Return the [X, Y] coordinate for the center point of the cell that contains the specified text.  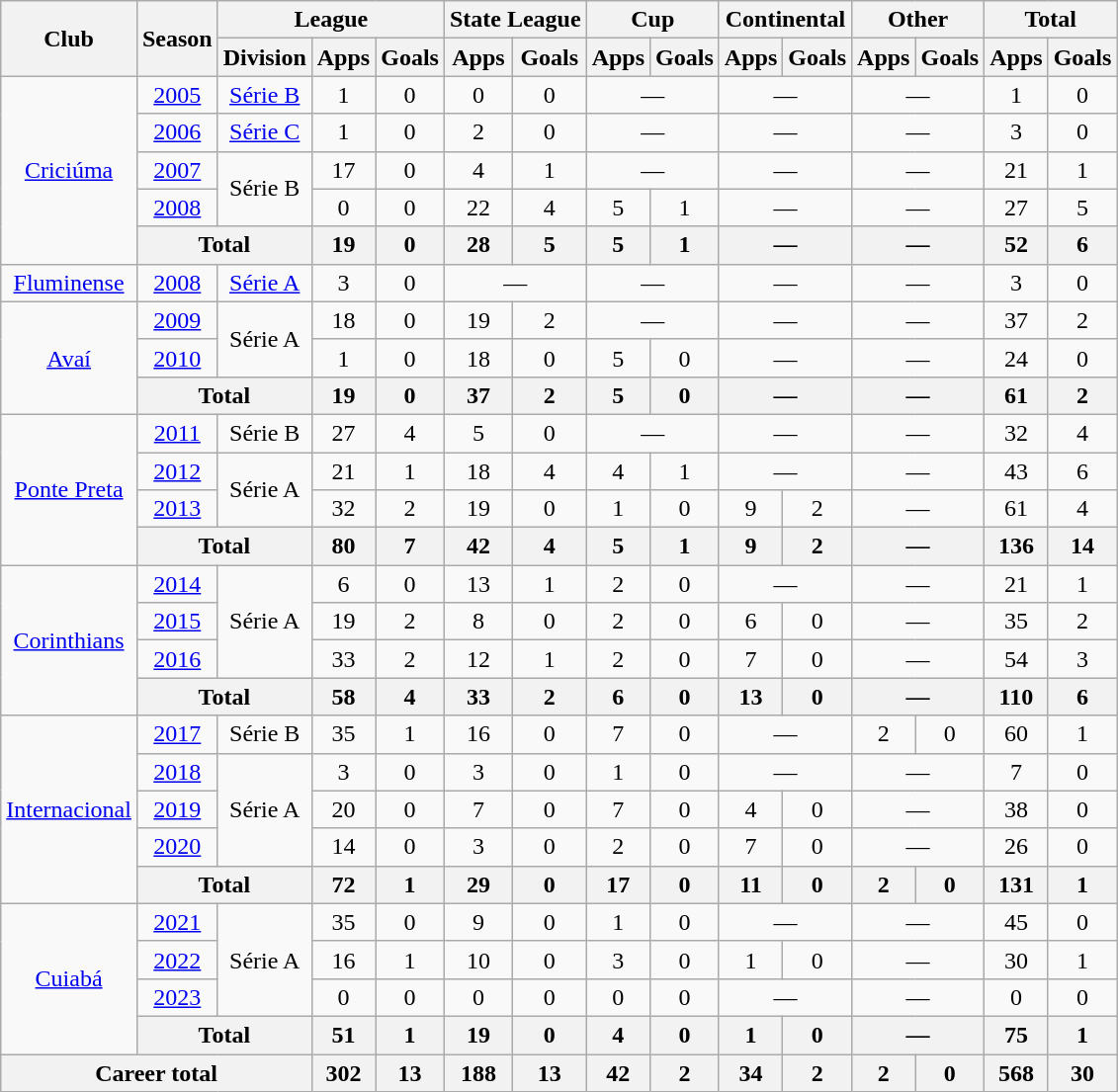
10 [478, 960]
136 [1016, 546]
2015 [177, 622]
2020 [177, 847]
12 [478, 659]
2007 [177, 170]
52 [1016, 245]
2016 [177, 659]
568 [1016, 1072]
Cup [652, 20]
2022 [177, 960]
45 [1016, 922]
Cuiabá [69, 978]
72 [343, 884]
110 [1016, 697]
Fluminense [69, 283]
Continental [785, 20]
2010 [177, 358]
80 [343, 546]
Club [69, 39]
188 [478, 1072]
131 [1016, 884]
38 [1016, 809]
2023 [177, 997]
51 [343, 1035]
Corinthians [69, 640]
2021 [177, 922]
2017 [177, 734]
26 [1016, 847]
2009 [177, 320]
2018 [177, 772]
8 [478, 622]
75 [1016, 1035]
60 [1016, 734]
29 [478, 884]
Other [918, 20]
Avaí [69, 358]
2005 [177, 95]
54 [1016, 659]
2014 [177, 584]
43 [1016, 471]
Criciúma [69, 170]
2011 [177, 433]
11 [750, 884]
2012 [177, 471]
58 [343, 697]
League [330, 20]
2013 [177, 509]
2006 [177, 132]
28 [478, 245]
22 [478, 208]
Division [265, 57]
34 [750, 1072]
Internacional [69, 809]
2019 [177, 809]
24 [1016, 358]
Série C [265, 132]
Ponte Preta [69, 489]
Season [177, 39]
State League [515, 20]
302 [343, 1072]
20 [343, 809]
Career total [156, 1072]
